Return the [X, Y] coordinate for the center point of the cell that contains the specified text.  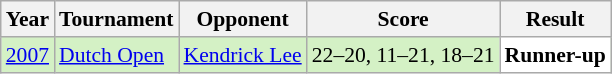
Result [556, 19]
Score [404, 19]
Runner-up [556, 55]
Year [28, 19]
Kendrick Lee [243, 55]
2007 [28, 55]
Opponent [243, 19]
22–20, 11–21, 18–21 [404, 55]
Tournament [116, 19]
Dutch Open [116, 55]
